Scan for the cell matching the given text and deliver its [X, Y] coordinate at center. 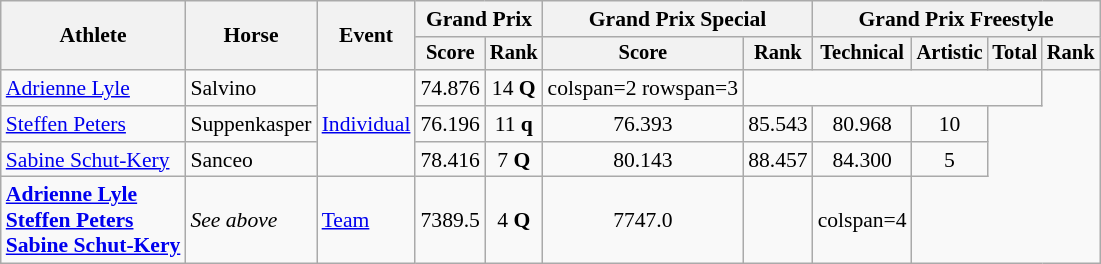
Adrienne Lyle [94, 88]
Event [366, 36]
Sabine Schut-Kery [94, 160]
80.968 [862, 124]
74.876 [450, 88]
78.416 [450, 160]
14 Q [514, 88]
80.143 [644, 160]
11 q [514, 124]
Sanceo [250, 160]
Horse [250, 36]
Steffen Peters [94, 124]
Total [1014, 54]
Suppenkasper [250, 124]
Adrienne LyleSteffen PetersSabine Schut-Kery [94, 220]
7 Q [514, 160]
4 Q [514, 220]
Grand Prix [478, 19]
76.196 [450, 124]
Individual [366, 124]
5 [950, 160]
10 [950, 124]
84.300 [862, 160]
76.393 [644, 124]
7389.5 [450, 220]
Athlete [94, 36]
colspan=4 [862, 220]
Grand Prix Special [678, 19]
85.543 [778, 124]
Grand Prix Freestyle [956, 19]
Artistic [950, 54]
7747.0 [644, 220]
88.457 [778, 160]
Technical [862, 54]
See above [250, 220]
Team [366, 220]
Salvino [250, 88]
colspan=2 rowspan=3 [644, 88]
